Search for the cell housing the specified text and yield its [x, y] center coordinate. 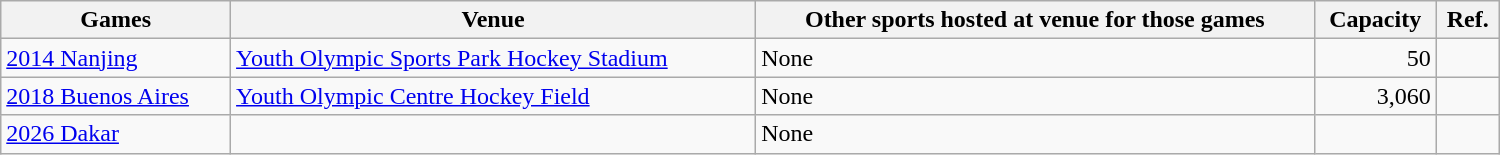
Youth Olympic Sports Park Hockey Stadium [494, 58]
2018 Buenos Aires [116, 96]
Games [116, 20]
2026 Dakar [116, 134]
50 [1375, 58]
Youth Olympic Centre Hockey Field [494, 96]
Other sports hosted at venue for those games [1035, 20]
Ref. [1468, 20]
Capacity [1375, 20]
2014 Nanjing [116, 58]
Venue [494, 20]
3,060 [1375, 96]
